From the cell containing the given text, extract its center point as [X, Y] coordinate. 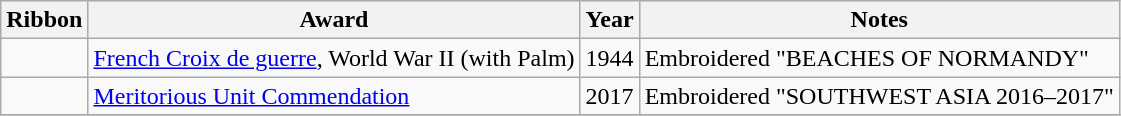
Embroidered "SOUTHWEST ASIA 2016–2017" [879, 96]
French Croix de guerre, World War II (with Palm) [334, 58]
Year [610, 20]
1944 [610, 58]
Notes [879, 20]
Award [334, 20]
Meritorious Unit Commendation [334, 96]
Ribbon [44, 20]
2017 [610, 96]
Embroidered "BEACHES OF NORMANDY" [879, 58]
